Output the (x, y) coordinate of the center of the cell containing the given text.  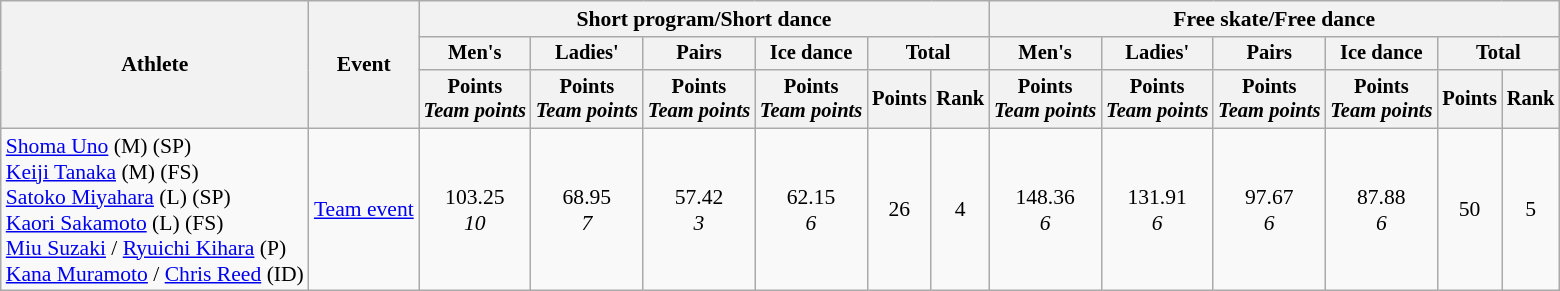
Free skate/Free dance (1274, 19)
4 (960, 210)
Athlete (155, 64)
Team event (364, 210)
50 (1469, 210)
62.156 (811, 210)
Short program/Short dance (704, 19)
131.916 (1157, 210)
57.423 (699, 210)
68.957 (587, 210)
26 (899, 210)
103.2510 (475, 210)
Shoma Uno (M) (SP)Keiji Tanaka (M) (FS)Satoko Miyahara (L) (SP)Kaori Sakamoto (L) (FS)Miu Suzaki / Ryuichi Kihara (P)Kana Muramoto / Chris Reed (ID) (155, 210)
148.366 (1045, 210)
97.676 (1269, 210)
87.886 (1381, 210)
Event (364, 64)
5 (1531, 210)
